For the text-containing cell, return its midpoint in [X, Y] coordinate format. 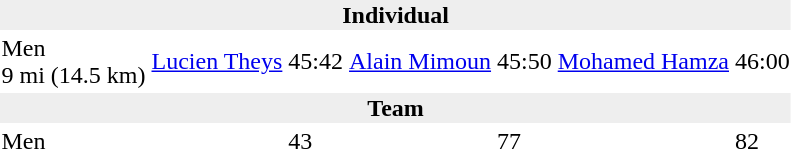
Alain Mimoun [420, 62]
Men9 mi (14.5 km) [74, 62]
Team [396, 108]
Mohamed Hamza [643, 62]
Lucien Theys [217, 62]
45:42 [316, 62]
Individual [396, 15]
45:50 [525, 62]
